Detect which cell encompasses the target text, then output its [x, y] center coordinate. 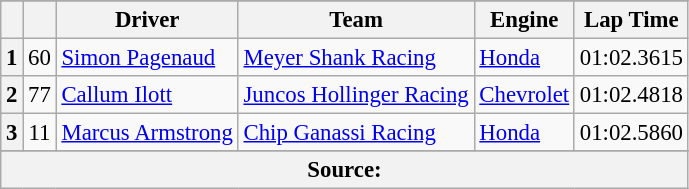
1 [12, 58]
01:02.4818 [631, 95]
Meyer Shank Racing [356, 58]
Juncos Hollinger Racing [356, 95]
01:02.5860 [631, 133]
11 [40, 133]
Lap Time [631, 20]
Chip Ganassi Racing [356, 133]
77 [40, 95]
3 [12, 133]
Simon Pagenaud [147, 58]
Engine [524, 20]
Chevrolet [524, 95]
Callum Ilott [147, 95]
Driver [147, 20]
Team [356, 20]
2 [12, 95]
01:02.3615 [631, 58]
60 [40, 58]
Source: [344, 170]
Marcus Armstrong [147, 133]
